Scan for the cell matching the given text and deliver its (x, y) coordinate at center. 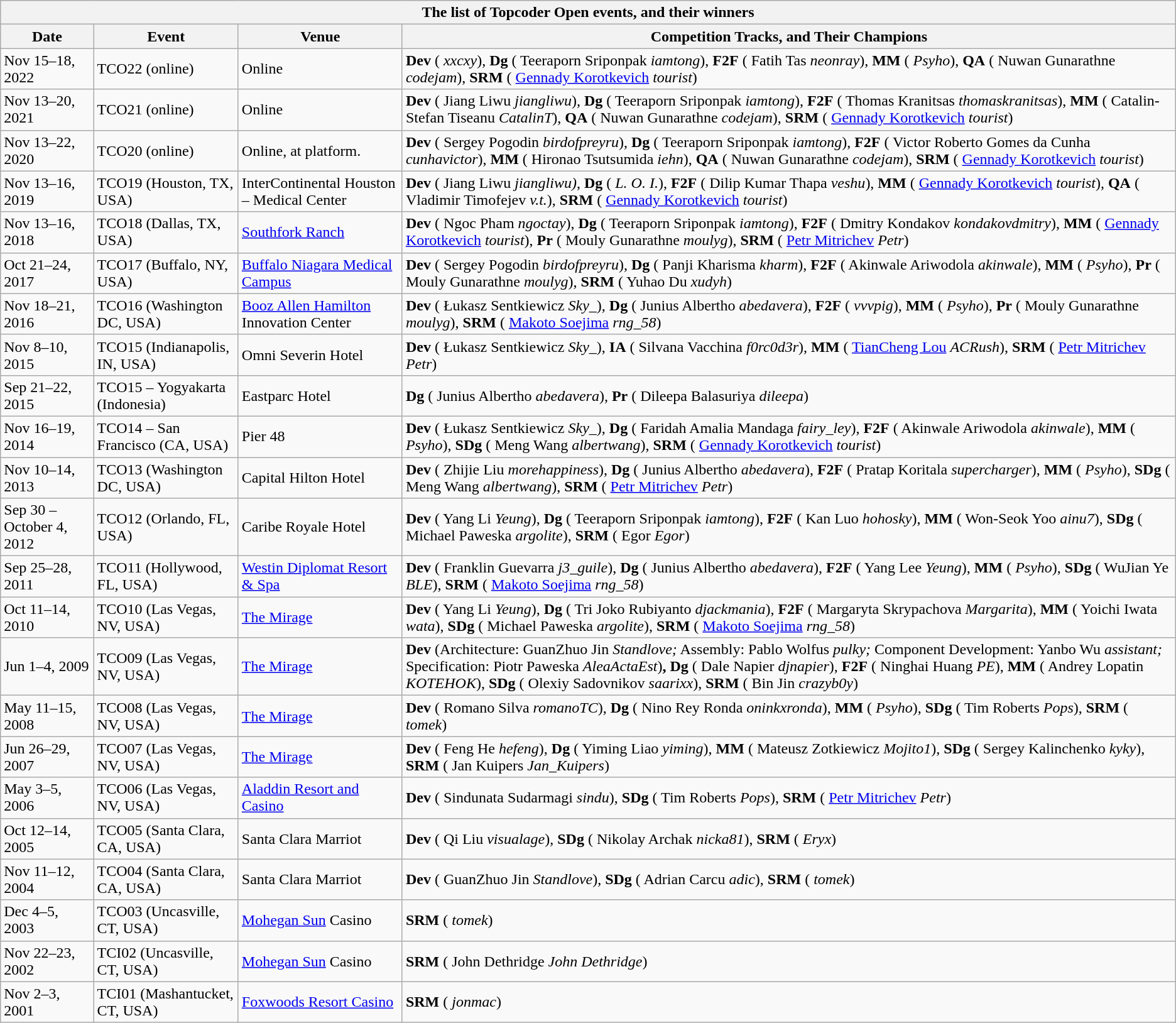
Online, at platform. (320, 151)
TCO09 (Las Vegas, NV, USA) (166, 667)
TCI01 (Mashantucket, CT, USA) (166, 1002)
TCO08 (Las Vegas, NV, USA) (166, 716)
TCO19 (Houston, TX, USA) (166, 191)
InterContinental Houston – Medical Center (320, 191)
Oct 11–14, 2010 (47, 617)
Dev ( Qi Liu visualage), SDg ( Nikolay Archak nicka81), SRM ( Eryx) (789, 838)
Date (47, 36)
Dev ( GuanZhuo Jin Standlove), SDg ( Adrian Carcu adic), SRM ( tomek) (789, 880)
Pier 48 (320, 436)
Nov 22–23, 2002 (47, 961)
Booz Allen Hamilton Innovation Center (320, 314)
TCO21 (online) (166, 109)
Buffalo Niagara Medical Campus (320, 273)
Nov 13–22, 2020 (47, 151)
TCO10 (Las Vegas, NV, USA) (166, 617)
Aladdin Resort and Casino (320, 798)
Sep 25–28, 2011 (47, 577)
Omni Severin Hotel (320, 354)
TCO14 – San Francisco (CA, USA) (166, 436)
TCO18 (Dallas, TX, USA) (166, 232)
Sep 30 – October 4, 2012 (47, 527)
Nov 15–18, 2022 (47, 69)
Nov 16–19, 2014 (47, 436)
TCO04 (Santa Clara, CA, USA) (166, 880)
Nov 8–10, 2015 (47, 354)
Westin Diplomat Resort & Spa (320, 577)
Nov 2–3, 2001 (47, 1002)
TCO16 (Washington DC, USA) (166, 314)
TCO07 (Las Vegas, NV, USA) (166, 757)
Dev ( Romano Silva romanoTC), Dg ( Nino Rey Ronda oninkxronda), MM ( Psyho), SDg ( Tim Roberts Pops), SRM ( tomek) (789, 716)
Foxwoods Resort Casino (320, 1002)
Dg ( Junius Albertho abedavera), Pr ( Dileepa Balasuriya dileepa) (789, 396)
Nov 18–21, 2016 (47, 314)
Nov 13–16, 2019 (47, 191)
Oct 21–24, 2017 (47, 273)
SRM ( John Dethridge John Dethridge) (789, 961)
Jun 26–29, 2007 (47, 757)
Eastparc Hotel (320, 396)
Nov 13–20, 2021 (47, 109)
Dev ( Sindunata Sudarmagi sindu), SDg ( Tim Roberts Pops), SRM ( Petr Mitrichev Petr) (789, 798)
TCO22 (online) (166, 69)
Caribe Royale Hotel (320, 527)
Event (166, 36)
TCI02 (Uncasville, CT, USA) (166, 961)
Jun 1–4, 2009 (47, 667)
TCO06 (Las Vegas, NV, USA) (166, 798)
Dev ( Feng He hefeng), Dg ( Yiming Liao yiming), MM ( Mateusz Zotkiewicz Mojito1), SDg ( Sergey Kalinchenko kyky), SRM ( Jan Kuipers Jan_Kuipers) (789, 757)
May 11–15, 2008 (47, 716)
Southfork Ranch (320, 232)
Oct 12–14, 2005 (47, 838)
Dec 4–5, 2003 (47, 920)
The list of Topcoder Open events, and their winners (588, 13)
TCO15 – Yogyakarta (Indonesia) (166, 396)
SRM ( jonmac) (789, 1002)
SRM ( tomek) (789, 920)
TCO11 (Hollywood, FL, USA) (166, 577)
TCO20 (online) (166, 151)
Nov 13–16, 2018 (47, 232)
TCO03 (Uncasville, CT, USA) (166, 920)
May 3–5, 2006 (47, 798)
Competition Tracks, and Their Champions (789, 36)
TCO15 (Indianapolis, IN, USA) (166, 354)
Venue (320, 36)
TCO13 (Washington DC, USA) (166, 478)
Sep 21–22, 2015 (47, 396)
TCO12 (Orlando, FL, USA) (166, 527)
TCO05 (Santa Clara, CA, USA) (166, 838)
Dev ( Łukasz Sentkiewicz Sky_), IA ( Silvana Vacchina f0rc0d3r), MM ( TianCheng Lou ACRush), SRM ( Petr Mitrichev Petr) (789, 354)
Nov 11–12, 2004 (47, 880)
Capital Hilton Hotel (320, 478)
Nov 10–14, 2013 (47, 478)
TCO17 (Buffalo, NY, USA) (166, 273)
